Return (X, Y) of the center of cell containing provided text 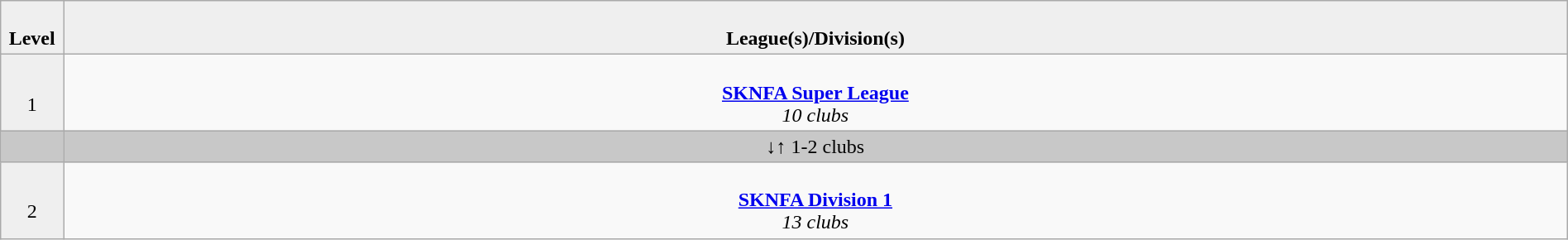
1 (32, 93)
Level (32, 28)
SKNFA Super League 10 clubs (815, 93)
↓↑ 1-2 clubs (815, 146)
2 (32, 200)
SKNFA Division 1 13 clubs (815, 200)
League(s)/Division(s) (815, 28)
